Provide the (X, Y) coordinate of the cell's center where the given text is located.  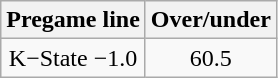
60.5 (210, 58)
Over/under (210, 20)
Pregame line (74, 20)
K−State −1.0 (74, 58)
